Provide the [X, Y] coordinate of the cell's center where the given text is located.  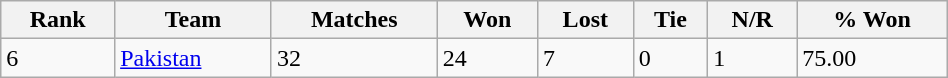
0 [670, 58]
% Won [872, 20]
32 [354, 58]
Won [487, 20]
Lost [585, 20]
Matches [354, 20]
6 [58, 58]
Team [194, 20]
Pakistan [194, 58]
Tie [670, 20]
N/R [752, 20]
7 [585, 58]
1 [752, 58]
Rank [58, 20]
24 [487, 58]
75.00 [872, 58]
